For the text-containing cell, return its midpoint in (X, Y) coordinate format. 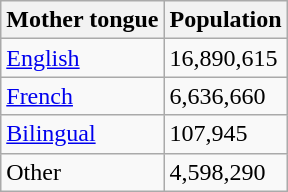
Bilingual (82, 134)
Population (226, 20)
French (82, 96)
6,636,660 (226, 96)
16,890,615 (226, 58)
4,598,290 (226, 172)
English (82, 58)
Mother tongue (82, 20)
107,945 (226, 134)
Other (82, 172)
